Return (x, y) of the center of cell containing provided text 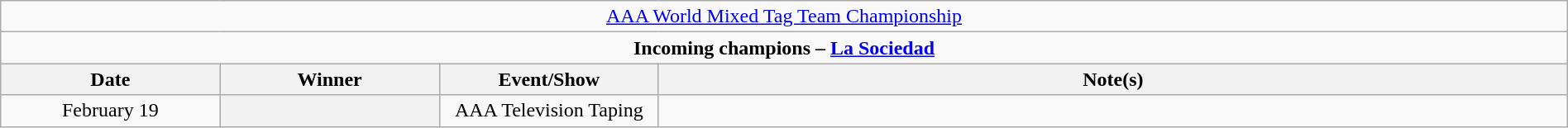
Winner (329, 79)
Note(s) (1113, 79)
AAA Television Taping (549, 111)
AAA World Mixed Tag Team Championship (784, 17)
Incoming champions – La Sociedad (784, 48)
Event/Show (549, 79)
Date (111, 79)
February 19 (111, 111)
